From the cell containing the given text, extract its center point as (X, Y) coordinate. 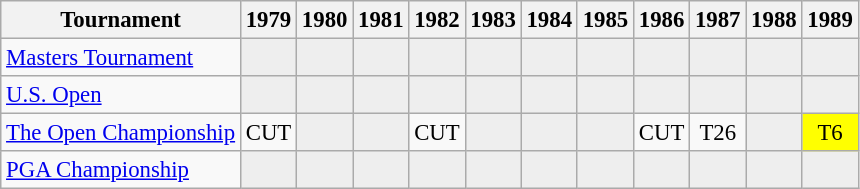
Tournament (121, 20)
PGA Championship (121, 170)
T6 (830, 133)
U.S. Open (121, 95)
1982 (437, 20)
1989 (830, 20)
Masters Tournament (121, 58)
1986 (661, 20)
1983 (493, 20)
1985 (605, 20)
1979 (268, 20)
1980 (325, 20)
1984 (549, 20)
1988 (774, 20)
The Open Championship (121, 133)
T26 (718, 133)
1981 (381, 20)
1987 (718, 20)
